Capture the cell that displays the provided text and extract its (x, y) central coordinate. 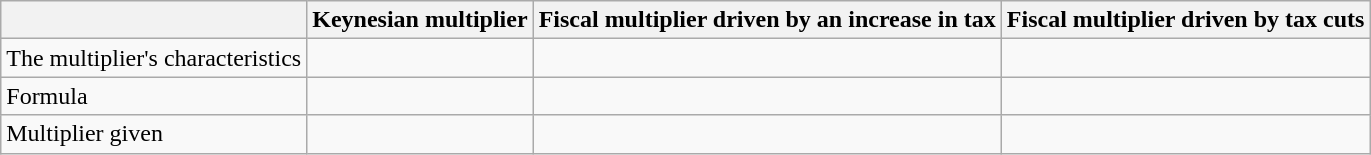
Keynesian multiplier (420, 20)
Multiplier given (154, 134)
The multiplier's characteristics (154, 58)
Fiscal multiplier driven by tax cuts (1186, 20)
Fiscal multiplier driven by an increase in tax (767, 20)
Formula (154, 96)
